Output the [X, Y] coordinate of the center of the cell containing the given text.  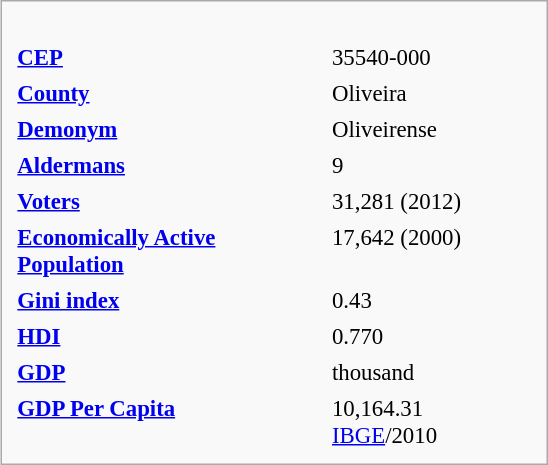
thousand [432, 372]
County [170, 94]
CEP [170, 58]
17,642 (2000) [432, 251]
9 [432, 166]
0.770 [432, 336]
31,281 (2012) [432, 202]
Aldermans [170, 166]
10,164.31 IBGE/2010 [432, 422]
Voters [170, 202]
35540-000 [432, 58]
Gini index [170, 300]
Oliveira [432, 94]
0.43 [432, 300]
GDP Per Capita [170, 422]
GDP [170, 372]
Economically Active Population [170, 251]
Demonym [170, 130]
Oliveirense [432, 130]
HDI [170, 336]
